From the cell containing the given text, extract its center point as (X, Y) coordinate. 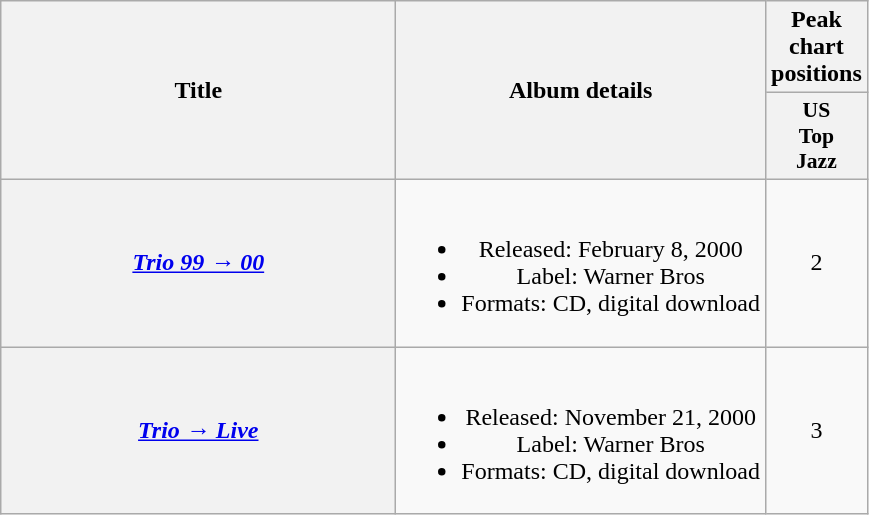
Trio → Live (198, 430)
Released: February 8, 2000Label: Warner BrosFormats: CD, digital download (581, 262)
3 (817, 430)
Peak chart positions (817, 47)
Released: November 21, 2000Label: Warner BrosFormats: CD, digital download (581, 430)
Trio 99 → 00 (198, 262)
Album details (581, 90)
USTopJazz (817, 136)
2 (817, 262)
Title (198, 90)
